Find where the given text appears and provide that cell's center as [x, y] coordinate. 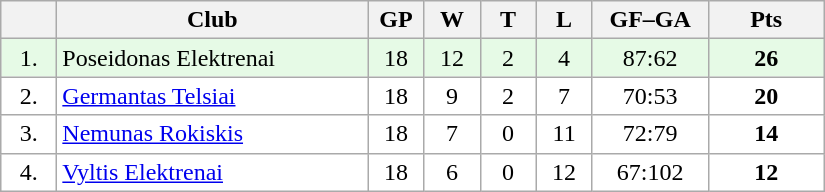
20 [766, 96]
26 [766, 58]
11 [564, 134]
Nemunas Rokiskis [212, 134]
67:102 [650, 172]
72:79 [650, 134]
L [564, 20]
3. [29, 134]
4. [29, 172]
14 [766, 134]
1. [29, 58]
Vyltis Elektrenai [212, 172]
T [508, 20]
GF–GA [650, 20]
6 [452, 172]
Pts [766, 20]
Germantas Telsiai [212, 96]
87:62 [650, 58]
GP [396, 20]
9 [452, 96]
Poseidonas Elektrenai [212, 58]
Club [212, 20]
70:53 [650, 96]
4 [564, 58]
W [452, 20]
2. [29, 96]
